Search for the cell housing the specified text and yield its [X, Y] center coordinate. 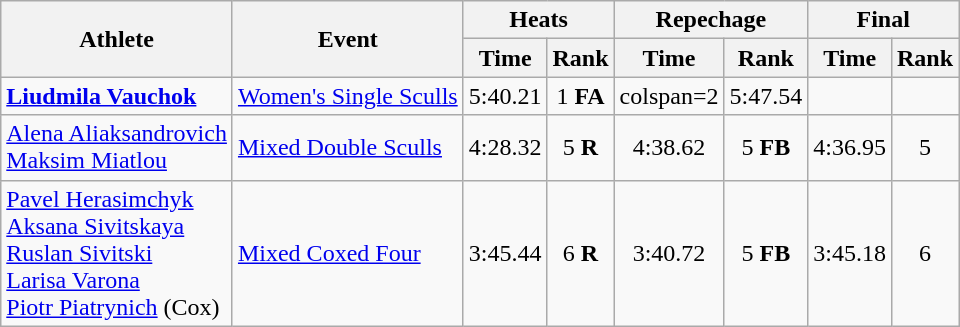
Liudmila Vauchok [117, 96]
6 R [580, 253]
5 [924, 148]
4:28.32 [505, 148]
Women's Single Sculls [348, 96]
Heats [538, 20]
3:45.44 [505, 253]
5 R [580, 148]
5:40.21 [505, 96]
Mixed Coxed Four [348, 253]
Mixed Double Sculls [348, 148]
5:47.54 [766, 96]
1 FA [580, 96]
Pavel HerasimchykAksana SivitskayaRuslan SivitskiLarisa VaronaPiotr Piatrynich (Cox) [117, 253]
3:40.72 [669, 253]
Alena AliaksandrovichMaksim Miatlou [117, 148]
Final [884, 20]
colspan=2 [669, 96]
Repechage [711, 20]
6 [924, 253]
Athlete [117, 39]
3:45.18 [850, 253]
4:36.95 [850, 148]
Event [348, 39]
4:38.62 [669, 148]
